Find where the given text appears and provide that cell's center as [x, y] coordinate. 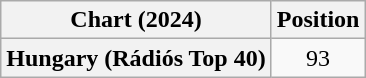
Hungary (Rádiós Top 40) [136, 58]
Chart (2024) [136, 20]
Position [318, 20]
93 [318, 58]
